Locate the cell with the specified text and output its [X, Y] center coordinate. 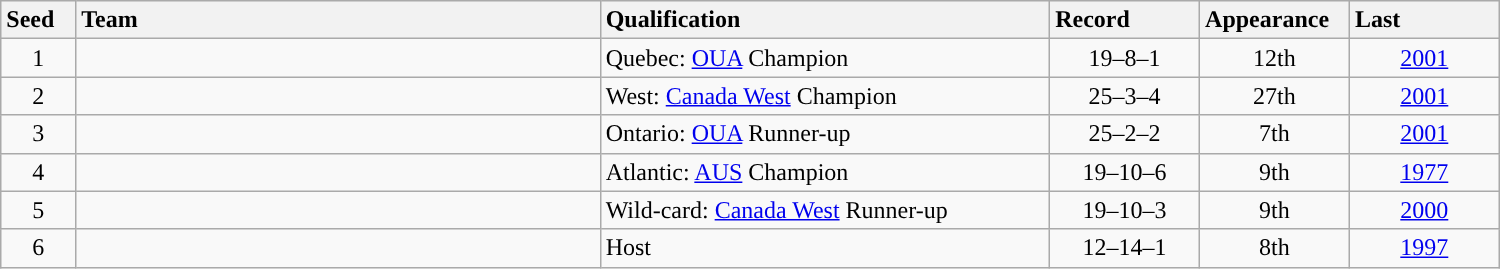
Record [1125, 20]
1997 [1424, 248]
25–3–4 [1125, 96]
Quebec: OUA Champion [825, 58]
1977 [1424, 172]
2000 [1424, 210]
Ontario: OUA Runner-up [825, 134]
12th [1275, 58]
Atlantic: AUS Champion [825, 172]
19–10–6 [1125, 172]
Seed [38, 20]
5 [38, 210]
8th [1275, 248]
Wild-card: Canada West Runner-up [825, 210]
1 [38, 58]
19–8–1 [1125, 58]
Host [825, 248]
2 [38, 96]
27th [1275, 96]
3 [38, 134]
6 [38, 248]
Team [338, 20]
7th [1275, 134]
West: Canada West Champion [825, 96]
19–10–3 [1125, 210]
Qualification [825, 20]
25–2–2 [1125, 134]
Appearance [1275, 20]
4 [38, 172]
12–14–1 [1125, 248]
Last [1424, 20]
